Identify which cell holds the provided text, then report its [X, Y] central coordinate. 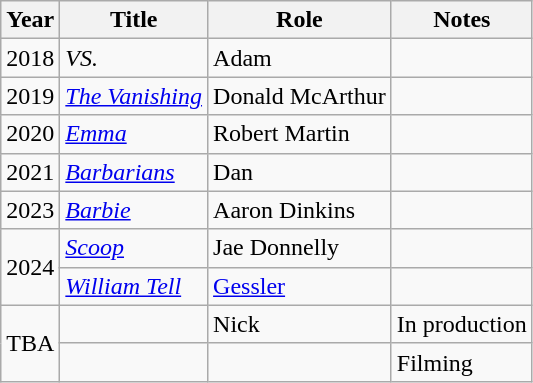
Emma [134, 134]
William Tell [134, 286]
Nick [300, 324]
Adam [300, 58]
VS. [134, 58]
2018 [30, 58]
Scoop [134, 248]
Barbie [134, 210]
In production [462, 324]
2019 [30, 96]
TBA [30, 343]
Robert Martin [300, 134]
2021 [30, 172]
2020 [30, 134]
Gessler [300, 286]
Aaron Dinkins [300, 210]
2024 [30, 267]
Barbarians [134, 172]
Title [134, 20]
2023 [30, 210]
Filming [462, 362]
Jae Donnelly [300, 248]
Year [30, 20]
Dan [300, 172]
Donald McArthur [300, 96]
The Vanishing [134, 96]
Role [300, 20]
Notes [462, 20]
